Search for the cell housing the specified text and yield its [X, Y] center coordinate. 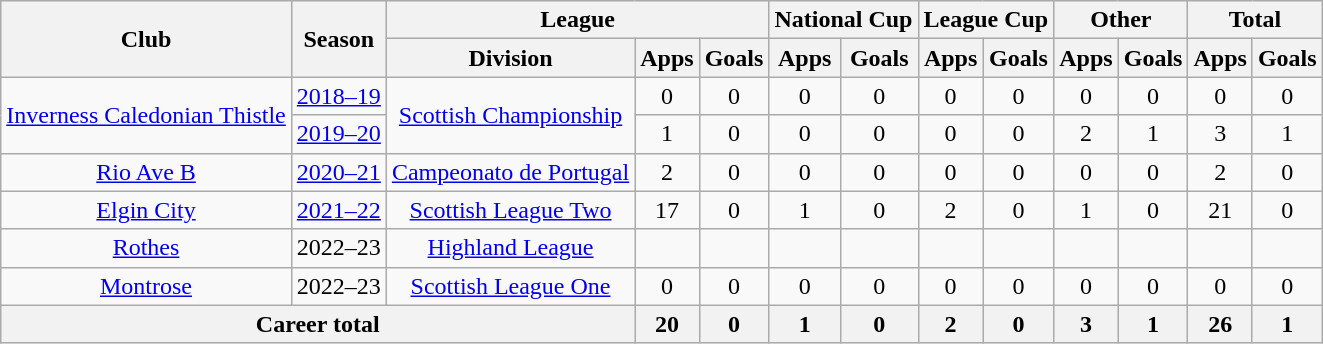
2018–19 [338, 96]
Scottish League One [510, 286]
17 [667, 210]
Other [1121, 20]
26 [1220, 324]
Montrose [146, 286]
2021–22 [338, 210]
League Cup [986, 20]
Elgin City [146, 210]
Scottish League Two [510, 210]
Club [146, 39]
Division [510, 58]
Career total [318, 324]
Inverness Caledonian Thistle [146, 115]
Scottish Championship [510, 115]
League [578, 20]
National Cup [844, 20]
2020–21 [338, 172]
Campeonato de Portugal [510, 172]
2019–20 [338, 134]
Highland League [510, 248]
Season [338, 39]
20 [667, 324]
Rothes [146, 248]
Rio Ave B [146, 172]
21 [1220, 210]
Total [1255, 20]
